Output the (x, y) coordinate of the center of the cell containing the given text.  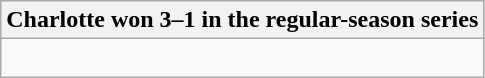
Charlotte won 3–1 in the regular-season series (242, 20)
